Provide the [x, y] coordinate of the cell's center where the given text is located.  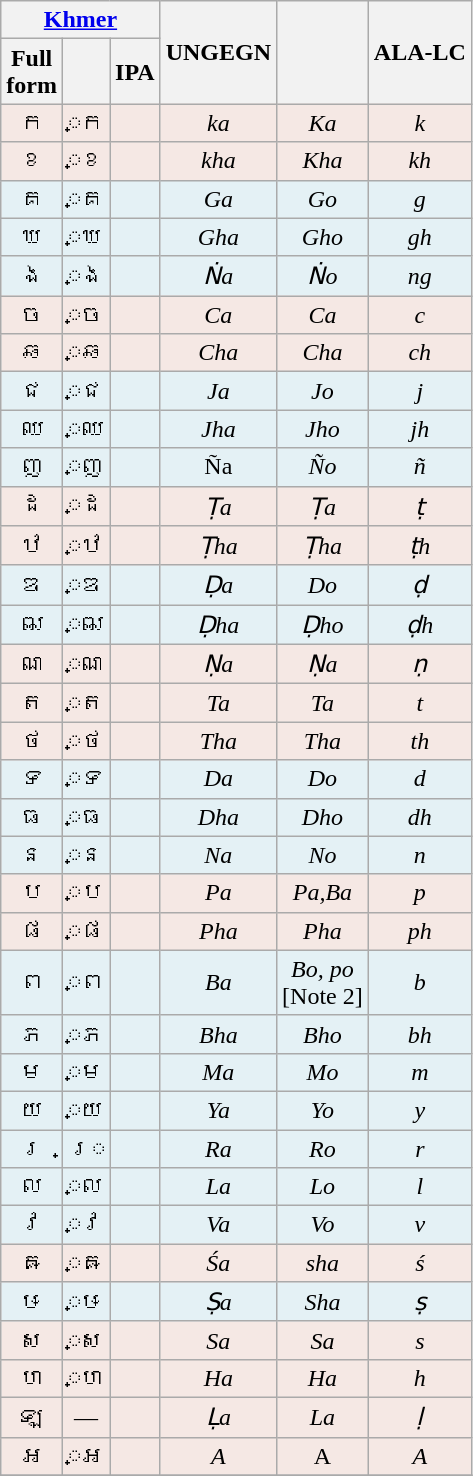
sha [323, 1263]
Ba [218, 982]
្ថ [86, 741]
ḍh [420, 625]
ឆ [32, 353]
ស [32, 1340]
ហ [32, 1378]
Ja [218, 391]
ṣ [420, 1302]
ទ [32, 779]
ល [32, 1187]
Ño [323, 467]
្ង [86, 276]
kh [420, 161]
្ដ [86, 506]
Kha [323, 161]
gh [420, 237]
ឃ [32, 237]
Fullform [32, 72]
្ឃ [86, 237]
្ខ [86, 161]
s [420, 1340]
ថ [32, 741]
c [420, 315]
្ត [86, 703]
Yo [323, 1110]
្វ [86, 1225]
ḍ [420, 585]
Mo [323, 1072]
p [420, 893]
Pa,Ba [323, 893]
Ma [218, 1072]
Dho [323, 817]
jh [420, 429]
l [420, 1187]
Jho [323, 429]
ង [32, 276]
ឍ [32, 625]
Va [218, 1225]
្គ [86, 199]
th [420, 741]
្ឌ [86, 585]
ជ [32, 391]
្ម [86, 1072]
No [323, 855]
h [420, 1378]
្ស [86, 1340]
ច [32, 315]
Bo, po[Note 2] [323, 982]
Pa [218, 893]
ម [32, 1072]
Khmer [80, 20]
ḷ [420, 1417]
Ḍho [323, 625]
យ [32, 1110]
្ឈ [86, 429]
Bho [323, 1034]
Lo [323, 1187]
n [420, 855]
្ជ [86, 391]
m [420, 1072]
v [420, 1225]
ṭh [420, 546]
្យ [86, 1110]
្ទ [86, 779]
Jha [218, 429]
UNGEGN [218, 52]
Ṅo [323, 276]
្អ [86, 1456]
ឝ [32, 1263]
្ឆ [86, 353]
្ព [86, 982]
គ [32, 199]
Na [218, 855]
ṇ [420, 664]
Bha [218, 1034]
kha [218, 161]
ka [218, 123]
្ភ [86, 1034]
្ច [86, 315]
g [420, 199]
ក [32, 123]
ឡ [32, 1417]
ព [32, 982]
Jo [323, 391]
ខ [32, 161]
d [420, 779]
Gho [323, 237]
ṭ [420, 506]
Gha [218, 237]
ś [420, 1263]
្រ [86, 1149]
y [420, 1110]
ph [420, 931]
ប [32, 893]
ឈ [32, 429]
្ណ [86, 664]
្ញ [86, 467]
ន [32, 855]
្ប [86, 893]
IPA [136, 72]
្ហ [86, 1378]
Ṅa [218, 276]
t [420, 703]
អ [32, 1456]
Ḍha [218, 625]
Ḍa [218, 585]
ធ [32, 817]
Ka [323, 123]
ត [32, 703]
្ឝ [86, 1263]
― [86, 1417]
r [420, 1149]
ឋ [32, 546]
ឞ [32, 1302]
ណ [32, 664]
Dha [218, 817]
វ [32, 1225]
ភ [32, 1034]
្ផ [86, 931]
Śa [218, 1263]
ដ [32, 506]
Ro [323, 1149]
Ga [218, 199]
ch [420, 353]
Ṣa [218, 1302]
ឌ [32, 585]
្ឍ [86, 625]
ñ [420, 467]
្ឞ [86, 1302]
ញ [32, 467]
bh [420, 1034]
j [420, 391]
Vo [323, 1225]
b [420, 982]
Ña [218, 467]
Da [218, 779]
្ធ [86, 817]
Sha [323, 1302]
្ក [86, 123]
រ [32, 1149]
ផ [32, 931]
dh [420, 817]
្ល [86, 1187]
្ន [86, 855]
Ya [218, 1110]
k [420, 123]
ng [420, 276]
ALA-LC [420, 52]
Ḷa [218, 1417]
Go [323, 199]
្ឋ [86, 546]
Ra [218, 1149]
